Return [X, Y] of the center of cell containing provided text 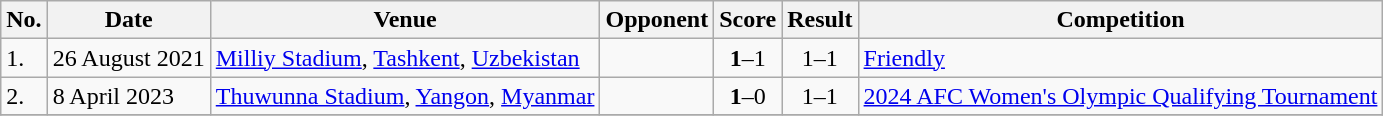
Venue [405, 20]
Date [128, 20]
1. [24, 58]
Milliy Stadium, Tashkent, Uzbekistan [405, 58]
2024 AFC Women's Olympic Qualifying Tournament [1120, 96]
Friendly [1120, 58]
Score [748, 20]
1–0 [748, 96]
Competition [1120, 20]
26 August 2021 [128, 58]
8 April 2023 [128, 96]
No. [24, 20]
Result [820, 20]
Thuwunna Stadium, Yangon, Myanmar [405, 96]
2. [24, 96]
Opponent [657, 20]
